For the text-containing cell, return its midpoint in [X, Y] coordinate format. 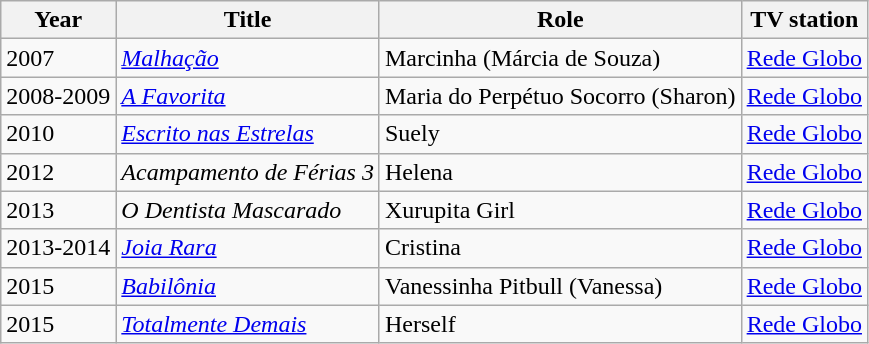
O Dentista Mascarado [248, 210]
2007 [58, 58]
Xurupita Girl [560, 210]
Suely [560, 134]
2013 [58, 210]
Vanessinha Pitbull (Vanessa) [560, 286]
Acampamento de Férias 3 [248, 172]
Role [560, 20]
Escrito nas Estrelas [248, 134]
Malhação [248, 58]
2008-2009 [58, 96]
Helena [560, 172]
Babilônia [248, 286]
2013-2014 [58, 248]
Title [248, 20]
Joia Rara [248, 248]
2010 [58, 134]
Maria do Perpétuo Socorro (Sharon) [560, 96]
A Favorita [248, 96]
Totalmente Demais [248, 324]
TV station [804, 20]
Herself [560, 324]
Year [58, 20]
Marcinha (Márcia de Souza) [560, 58]
Cristina [560, 248]
2012 [58, 172]
